For the text-containing cell, return its midpoint in [X, Y] coordinate format. 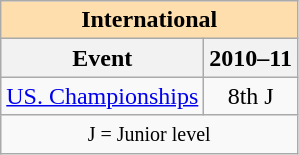
2010–11 [251, 58]
8th J [251, 96]
US. Championships [102, 96]
International [150, 20]
J = Junior level [150, 134]
Event [102, 58]
